Determine the (x, y) coordinate at the center of the cell enclosing the given text.  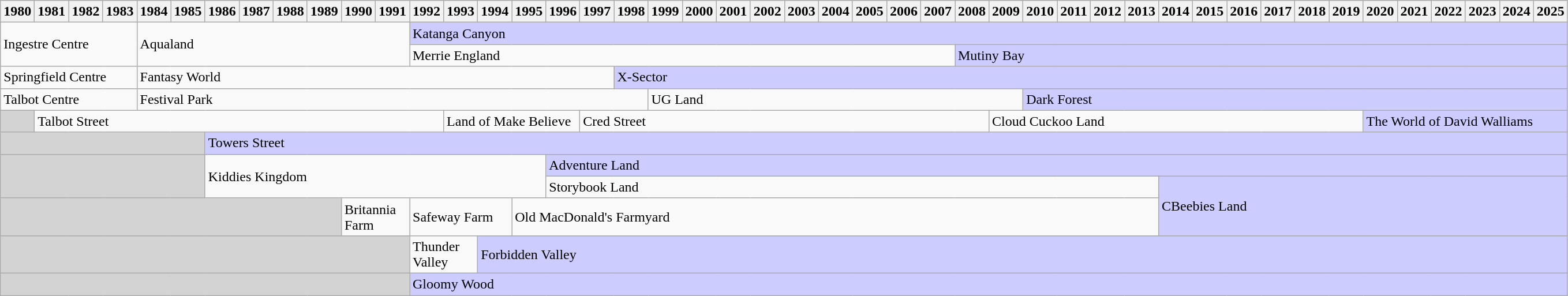
1997 (597, 12)
Forbidden Valley (1023, 254)
Merrie England (682, 55)
2011 (1074, 12)
1988 (290, 12)
X-Sector (1091, 77)
2015 (1210, 12)
2005 (869, 12)
2009 (1006, 12)
1993 (461, 12)
2000 (699, 12)
Adventure Land (1057, 165)
2007 (937, 12)
Fantasy World (375, 77)
CBeebies Land (1363, 205)
Britannia Farm (375, 217)
Cred Street (785, 121)
Old MacDonald's Farmyard (836, 217)
1990 (358, 12)
1989 (324, 12)
1984 (154, 12)
Towers Street (886, 143)
2012 (1107, 12)
Safeway Farm (461, 217)
Ingestre Centre (69, 44)
Springfield Centre (69, 77)
2016 (1244, 12)
2024 (1517, 12)
2014 (1176, 12)
Aqualand (273, 44)
2019 (1346, 12)
1986 (222, 12)
1982 (85, 12)
Katanga Canyon (989, 33)
2021 (1414, 12)
1994 (495, 12)
1980 (17, 12)
2008 (972, 12)
2020 (1380, 12)
1995 (529, 12)
1985 (188, 12)
Talbot Street (239, 121)
2013 (1142, 12)
Dark Forest (1296, 99)
Cloud Cuckoo Land (1176, 121)
Kiddies Kingdom (375, 176)
The World of David Walliams (1465, 121)
UG Land (836, 99)
Festival Park (392, 99)
Storybook Land (852, 187)
1992 (427, 12)
2017 (1278, 12)
1987 (256, 12)
1983 (120, 12)
2022 (1449, 12)
2003 (801, 12)
1981 (52, 12)
2023 (1482, 12)
1996 (563, 12)
2025 (1550, 12)
2004 (836, 12)
2010 (1040, 12)
Land of Make Believe (512, 121)
2018 (1312, 12)
1998 (631, 12)
Talbot Centre (69, 99)
1999 (665, 12)
2002 (768, 12)
Mutiny Bay (1261, 55)
Thunder Valley (444, 254)
1991 (392, 12)
2006 (904, 12)
2001 (733, 12)
Gloomy Wood (989, 284)
